Find where the given text appears and provide that cell's center as [x, y] coordinate. 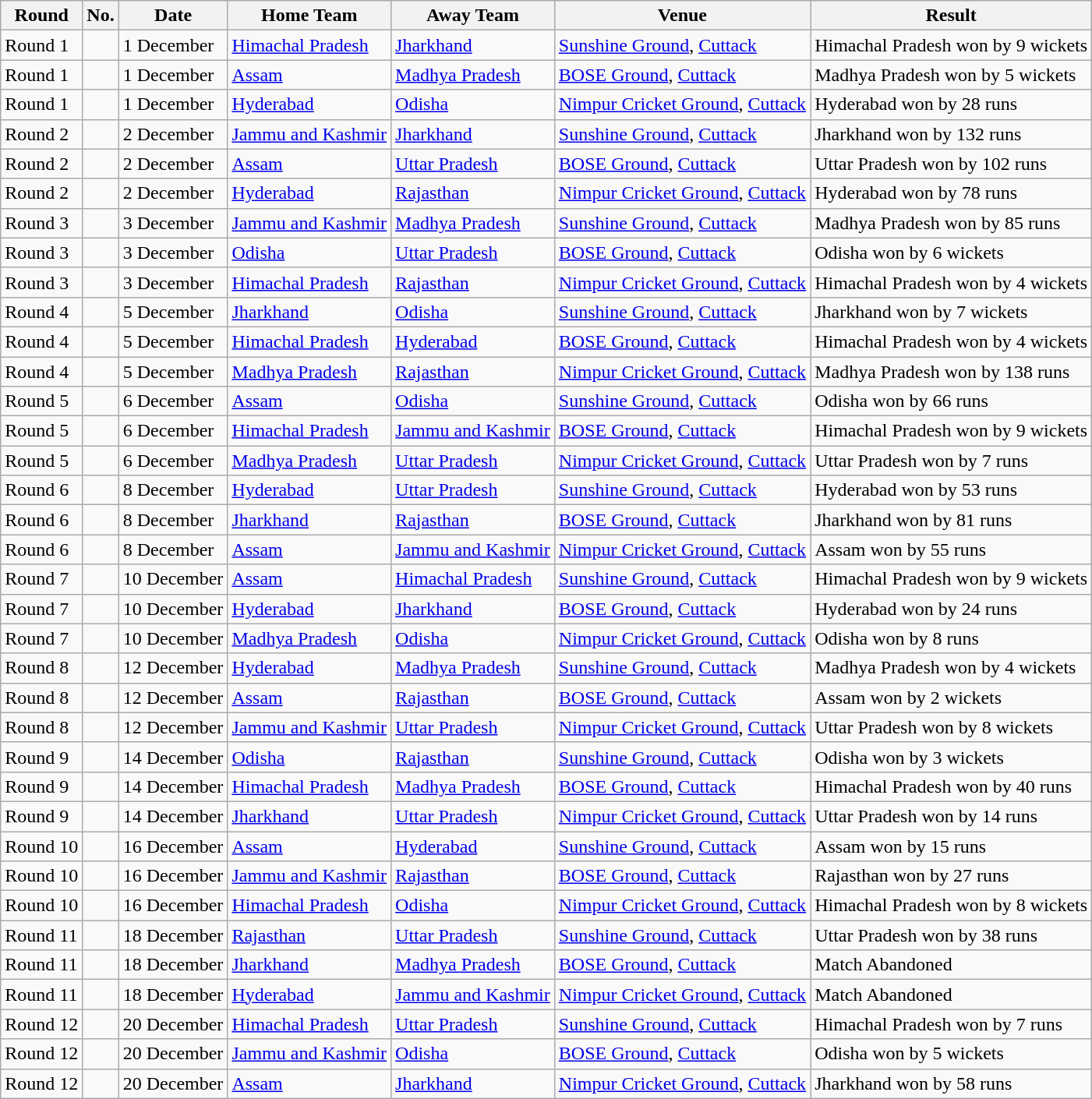
Date [173, 16]
Round [42, 16]
Odisha won by 8 runs [951, 638]
Assam won by 2 wickets [951, 698]
Uttar Pradesh won by 38 runs [951, 935]
Uttar Pradesh won by 14 runs [951, 816]
Hyderabad won by 53 runs [951, 490]
Jharkhand won by 58 runs [951, 1083]
Madhya Pradesh won by 138 runs [951, 372]
Assam won by 55 runs [951, 549]
Hyderabad won by 78 runs [951, 193]
Madhya Pradesh won by 85 runs [951, 223]
Result [951, 16]
Madhya Pradesh won by 4 wickets [951, 668]
Himachal Pradesh won by 7 runs [951, 1024]
Hyderabad won by 24 runs [951, 609]
Odisha won by 5 wickets [951, 1054]
Himachal Pradesh won by 8 wickets [951, 906]
Uttar Pradesh won by 102 runs [951, 164]
Odisha won by 3 wickets [951, 757]
Away Team [473, 16]
Assam won by 15 runs [951, 846]
Rajasthan won by 27 runs [951, 876]
Uttar Pradesh won by 7 runs [951, 461]
Madhya Pradesh won by 5 wickets [951, 75]
Jharkhand won by 7 wickets [951, 312]
Venue [682, 16]
Jharkhand won by 81 runs [951, 520]
Odisha won by 66 runs [951, 401]
No. [101, 16]
Odisha won by 6 wickets [951, 253]
Himachal Pradesh won by 40 runs [951, 786]
Jharkhand won by 132 runs [951, 134]
Home Team [309, 16]
Uttar Pradesh won by 8 wickets [951, 727]
Hyderabad won by 28 runs [951, 104]
